Provide the (X, Y) coordinate of the cell's center where the given text is located.  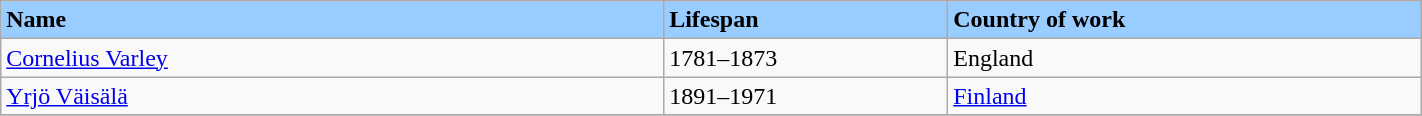
Country of work (1185, 20)
1891–1971 (806, 96)
Finland (1185, 96)
1781–1873 (806, 58)
Lifespan (806, 20)
Yrjö Väisälä (332, 96)
Cornelius Varley (332, 58)
Name (332, 20)
England (1185, 58)
